Return (X, Y) of the center of cell containing provided text 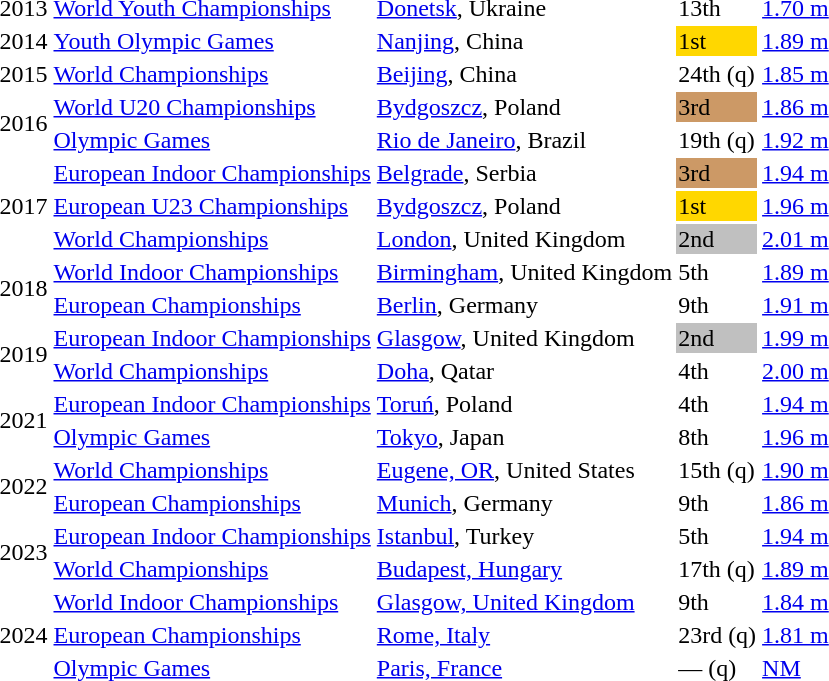
Tokyo, Japan (524, 437)
Nanjing, China (524, 41)
Munich, Germany (524, 503)
Budapest, Hungary (524, 569)
World U20 Championships (212, 107)
8th (718, 437)
Birmingham, United Kingdom (524, 272)
Berlin, Germany (524, 305)
Youth Olympic Games (212, 41)
17th (q) (718, 569)
Doha, Qatar (524, 371)
Toruń, Poland (524, 404)
Istanbul, Turkey (524, 536)
24th (q) (718, 74)
Beijing, China (524, 74)
23rd (q) (718, 635)
19th (q) (718, 140)
Eugene, OR, United States (524, 470)
European U23 Championships (212, 206)
Belgrade, Serbia (524, 173)
Rio de Janeiro, Brazil (524, 140)
Rome, Italy (524, 635)
London, United Kingdom (524, 239)
15th (q) (718, 470)
